Locate the cell with the specified text and output its (X, Y) center coordinate. 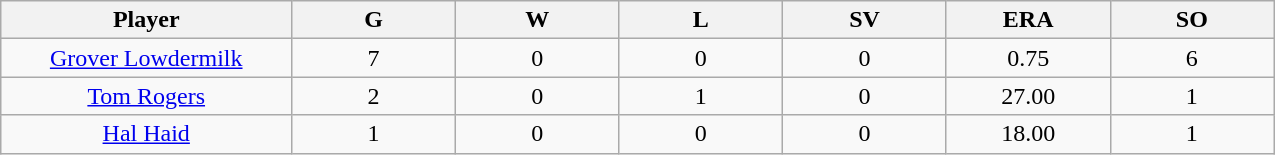
SO (1192, 20)
Hal Haid (146, 134)
7 (374, 58)
Player (146, 20)
G (374, 20)
0.75 (1028, 58)
Grover Lowdermilk (146, 58)
W (537, 20)
2 (374, 96)
SV (865, 20)
Tom Rogers (146, 96)
6 (1192, 58)
18.00 (1028, 134)
ERA (1028, 20)
L (701, 20)
27.00 (1028, 96)
